Provide the (x, y) coordinate of the cell's center where the given text is located.  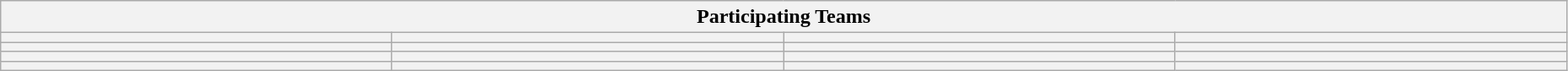
Participating Teams (784, 17)
